Identify which cell holds the provided text, then report its (X, Y) central coordinate. 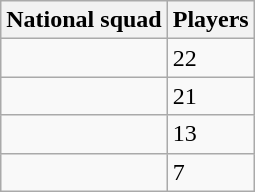
21 (210, 96)
Players (210, 20)
National squad (84, 20)
22 (210, 58)
13 (210, 134)
7 (210, 172)
